Detect which cell encompasses the target text, then output its (X, Y) center coordinate. 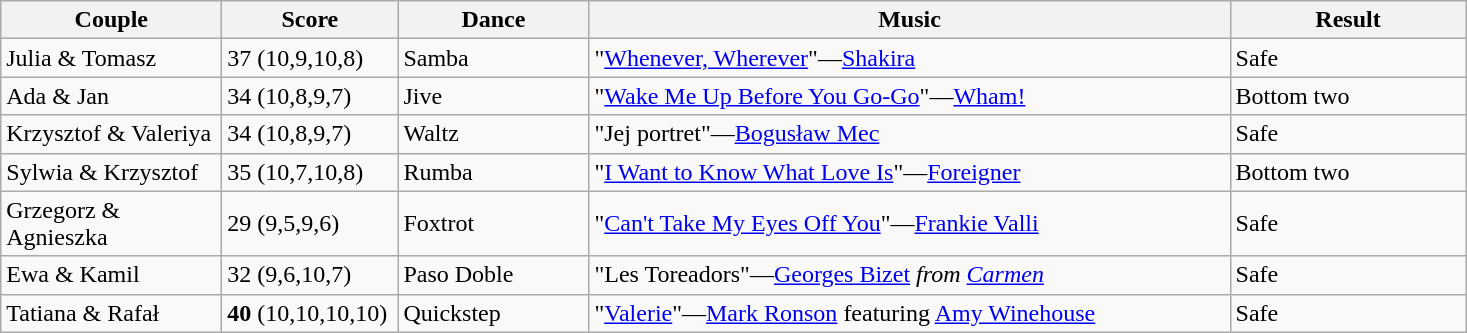
"I Want to Know What Love Is"—Foreigner (910, 172)
Tatiana & Rafał (112, 313)
Foxtrot (494, 224)
Waltz (494, 134)
Jive (494, 96)
32 (9,6,10,7) (310, 275)
Samba (494, 58)
Result (1348, 20)
Couple (112, 20)
Grzegorz & Agnieszka (112, 224)
Julia & Tomasz (112, 58)
Score (310, 20)
"Valerie"—Mark Ronson featuring Amy Winehouse (910, 313)
Rumba (494, 172)
Ewa & Kamil (112, 275)
Sylwia & Krzysztof (112, 172)
40 (10,10,10,10) (310, 313)
"Jej portret"—Bogusław Mec (910, 134)
Krzysztof & Valeriya (112, 134)
Music (910, 20)
Paso Doble (494, 275)
35 (10,7,10,8) (310, 172)
"Can't Take My Eyes Off You"—Frankie Valli (910, 224)
Quickstep (494, 313)
Dance (494, 20)
37 (10,9,10,8) (310, 58)
"Whenever, Wherever"—Shakira (910, 58)
"Les Toreadors"—Georges Bizet from Carmen (910, 275)
29 (9,5,9,6) (310, 224)
"Wake Me Up Before You Go-Go"—Wham! (910, 96)
Ada & Jan (112, 96)
